Identify which cell holds the provided text, then report its (x, y) central coordinate. 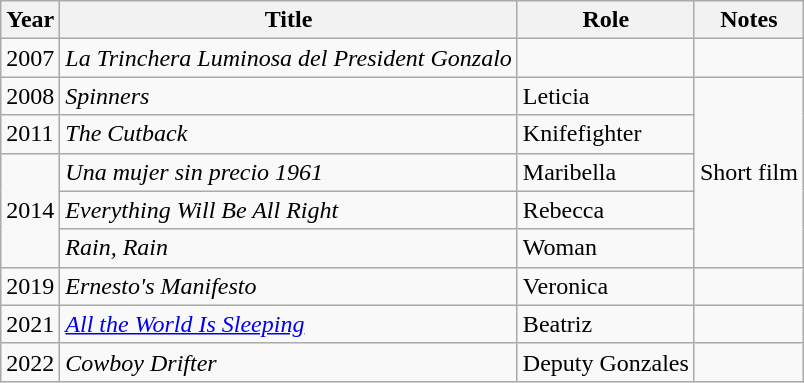
Una mujer sin precio 1961 (289, 172)
Everything Will Be All Right (289, 210)
Veronica (606, 286)
2011 (30, 134)
Notes (748, 20)
Spinners (289, 96)
The Cutback (289, 134)
Rain, Rain (289, 248)
Short film (748, 172)
2022 (30, 362)
Beatriz (606, 324)
Ernesto's Manifesto (289, 286)
2021 (30, 324)
2019 (30, 286)
Deputy Gonzales (606, 362)
2007 (30, 58)
Leticia (606, 96)
Woman (606, 248)
Year (30, 20)
2008 (30, 96)
Maribella (606, 172)
Cowboy Drifter (289, 362)
2014 (30, 210)
Role (606, 20)
All the World Is Sleeping (289, 324)
Rebecca (606, 210)
La Trinchera Luminosa del President Gonzalo (289, 58)
Knifefighter (606, 134)
Title (289, 20)
